Find where the given text appears and provide that cell's center as (x, y) coordinate. 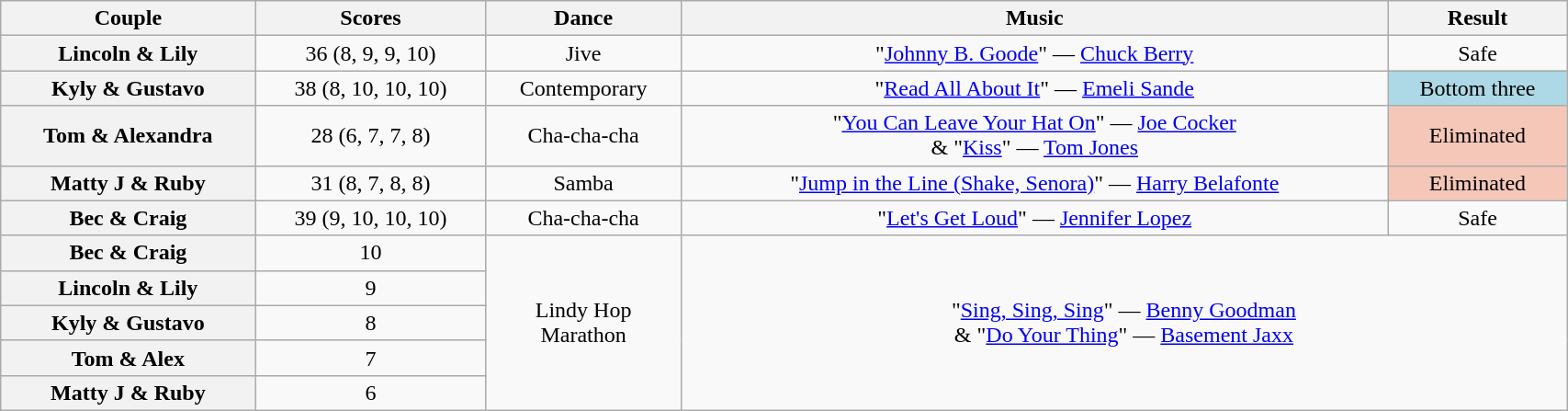
Scores (371, 18)
36 (8, 9, 9, 10) (371, 53)
"Let's Get Loud" — Jennifer Lopez (1034, 218)
31 (8, 7, 8, 8) (371, 183)
Samba (583, 183)
Result (1477, 18)
"You Can Leave Your Hat On" — Joe Cocker& "Kiss" — Tom Jones (1034, 136)
Bottom three (1477, 88)
Music (1034, 18)
Tom & Alexandra (129, 136)
28 (6, 7, 7, 8) (371, 136)
Tom & Alex (129, 358)
8 (371, 323)
10 (371, 253)
Dance (583, 18)
9 (371, 288)
"Johnny B. Goode" — Chuck Berry (1034, 53)
6 (371, 393)
"Read All About It" — Emeli Sande (1034, 88)
38 (8, 10, 10, 10) (371, 88)
39 (9, 10, 10, 10) (371, 218)
Couple (129, 18)
Jive (583, 53)
"Jump in the Line (Shake, Senora)" — Harry Belafonte (1034, 183)
7 (371, 358)
Lindy HopMarathon (583, 323)
Contemporary (583, 88)
"Sing, Sing, Sing" — Benny Goodman& "Do Your Thing" — Basement Jaxx (1123, 323)
